Scan for the cell matching the given text and deliver its (X, Y) coordinate at center. 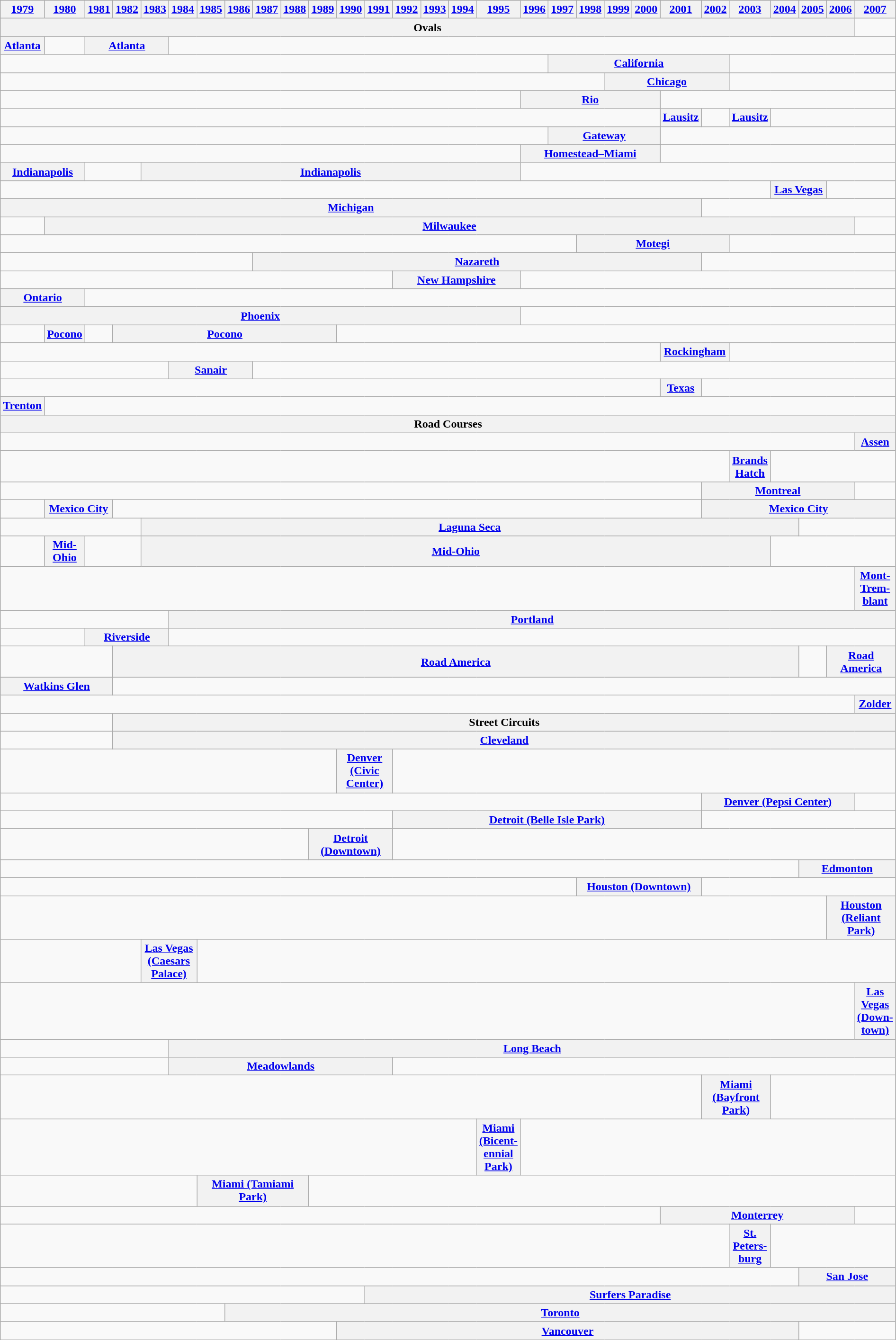
1993 (435, 9)
Brands Hatch (750, 466)
Trenton (23, 406)
Rockingham (695, 352)
Cleveland (504, 740)
Monterrey (757, 1215)
Montreal (778, 491)
2001 (681, 9)
California (639, 63)
St. Peters-burg (750, 1246)
Milwaukee (450, 226)
Sanair (211, 370)
1994 (462, 9)
Road Courses (448, 424)
Assen (875, 442)
Edmonton (847, 868)
Las Vegas (Caesars Palace) (169, 961)
Detroit (Belle Isle Park) (547, 820)
Vancouver (567, 1331)
1984 (183, 9)
2002 (715, 9)
Detroit (Downtown) (350, 844)
Watkins Glen (57, 686)
Zolder (875, 704)
San Jose (847, 1277)
Portland (532, 619)
1991 (379, 9)
Motegi (653, 244)
Long Beach (532, 1048)
1979 (23, 9)
Chicago (667, 81)
Denver (Pepsi Center) (778, 802)
1998 (590, 9)
Ontario (43, 298)
2007 (875, 9)
1982 (127, 9)
1997 (563, 9)
1990 (350, 9)
2004 (784, 9)
Homestead–Miami (590, 153)
Houston (Downtown) (639, 886)
1995 (498, 9)
Laguna Seca (470, 527)
1999 (618, 9)
2003 (750, 9)
Houston (Reliant Park) (861, 918)
New Hampshire (457, 280)
Miami (Tamiami Park) (253, 1190)
Rio (590, 99)
1996 (534, 9)
1985 (211, 9)
1992 (406, 9)
1980 (65, 9)
2005 (813, 9)
Michigan (351, 207)
Riverside (127, 637)
Las Vegas (Down-town) (875, 1011)
1986 (239, 9)
2000 (646, 9)
1983 (154, 9)
1988 (295, 9)
1987 (267, 9)
Miami (Bayfront Park) (736, 1097)
1981 (99, 9)
Texas (681, 388)
Street Circuits (504, 722)
Meadowlands (281, 1066)
Gateway (604, 135)
Nazareth (477, 262)
Toronto (561, 1313)
2006 (840, 9)
Surfers Paradise (630, 1295)
Mont-Trem-blant (875, 589)
Miami (Bicent-ennial Park) (498, 1147)
Denver (Civic Center) (365, 771)
Phoenix (260, 316)
Ovals (428, 27)
1989 (323, 9)
Las Vegas (798, 189)
